Detect which cell encompasses the target text, then output its [x, y] center coordinate. 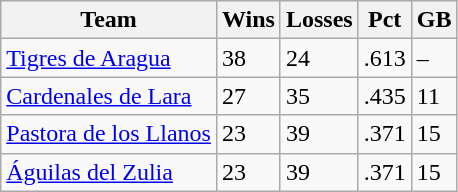
Tigres de Aragua [109, 58]
11 [434, 96]
35 [319, 96]
.613 [384, 58]
Pct [384, 20]
Losses [319, 20]
Pastora de los Llanos [109, 134]
Cardenales de Lara [109, 96]
– [434, 58]
27 [248, 96]
.435 [384, 96]
Team [109, 20]
Águilas del Zulia [109, 172]
38 [248, 58]
GB [434, 20]
24 [319, 58]
Wins [248, 20]
